Provide the (x, y) coordinate of the cell's center where the given text is located.  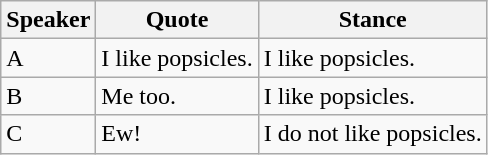
Ew! (177, 134)
Me too. (177, 96)
Stance (372, 20)
A (48, 58)
Quote (177, 20)
B (48, 96)
Speaker (48, 20)
C (48, 134)
I do not like popsicles. (372, 134)
